From the cell containing the given text, extract its center point as (X, Y) coordinate. 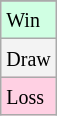
Loss (28, 96)
Win (28, 20)
Draw (28, 58)
